Provide the (x, y) coordinate of the cell's center where the given text is located.  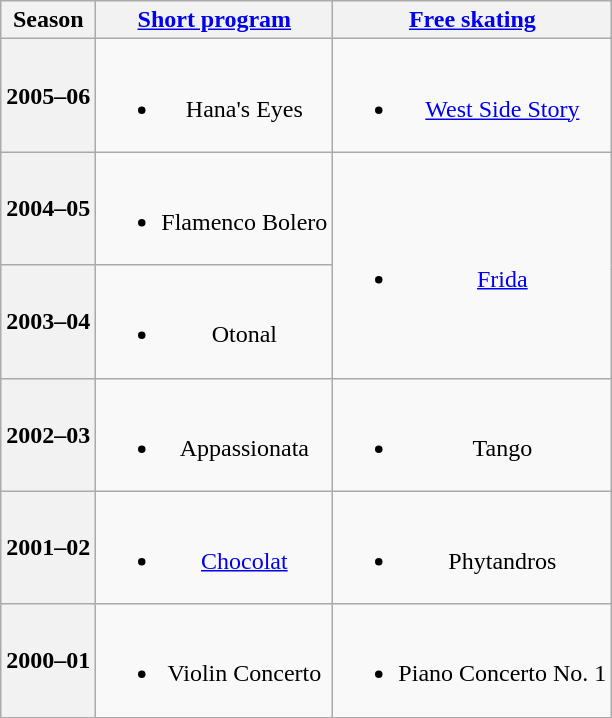
Chocolat (214, 548)
2000–01 (48, 660)
Tango (472, 434)
Violin Concerto (214, 660)
Piano Concerto No. 1 (472, 660)
2001–02 (48, 548)
Frida (472, 265)
Season (48, 20)
2004–05 (48, 208)
Free skating (472, 20)
Flamenco Bolero (214, 208)
Otonal (214, 322)
West Side Story (472, 96)
Hana's Eyes (214, 96)
2003–04 (48, 322)
Appassionata (214, 434)
2005–06 (48, 96)
2002–03 (48, 434)
Short program (214, 20)
Phytandros (472, 548)
